From the cell containing the given text, extract its center point as [X, Y] coordinate. 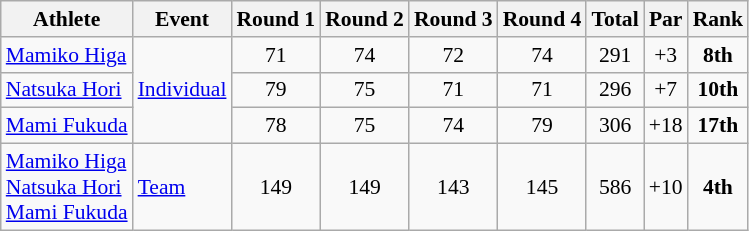
586 [614, 188]
Mamiko Higa [67, 55]
Round 2 [364, 19]
+7 [666, 90]
72 [454, 55]
Mamiko HigaNatsuka HoriMami Fukuda [67, 188]
+10 [666, 188]
306 [614, 126]
+3 [666, 55]
296 [614, 90]
Event [182, 19]
+18 [666, 126]
Round 1 [276, 19]
143 [454, 188]
Team [182, 188]
Rank [718, 19]
145 [542, 188]
Athlete [67, 19]
4th [718, 188]
78 [276, 126]
Par [666, 19]
Round 3 [454, 19]
Individual [182, 90]
Round 4 [542, 19]
Mami Fukuda [67, 126]
Natsuka Hori [67, 90]
Total [614, 19]
8th [718, 55]
17th [718, 126]
291 [614, 55]
10th [718, 90]
